For the text-containing cell, return its midpoint in [x, y] coordinate format. 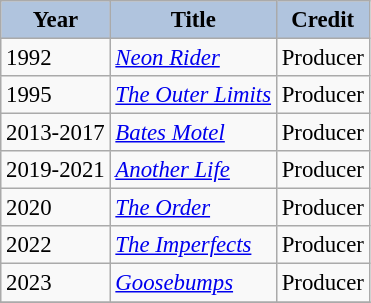
2019-2021 [56, 170]
Bates Motel [193, 133]
1995 [56, 95]
2023 [56, 283]
The Outer Limits [193, 95]
Neon Rider [193, 58]
1992 [56, 58]
Title [193, 20]
Year [56, 20]
2013-2017 [56, 133]
The Order [193, 208]
The Imperfects [193, 245]
2020 [56, 208]
Credit [322, 20]
Goosebumps [193, 283]
Another Life [193, 170]
2022 [56, 245]
